From the cell containing the given text, extract its center point as [X, Y] coordinate. 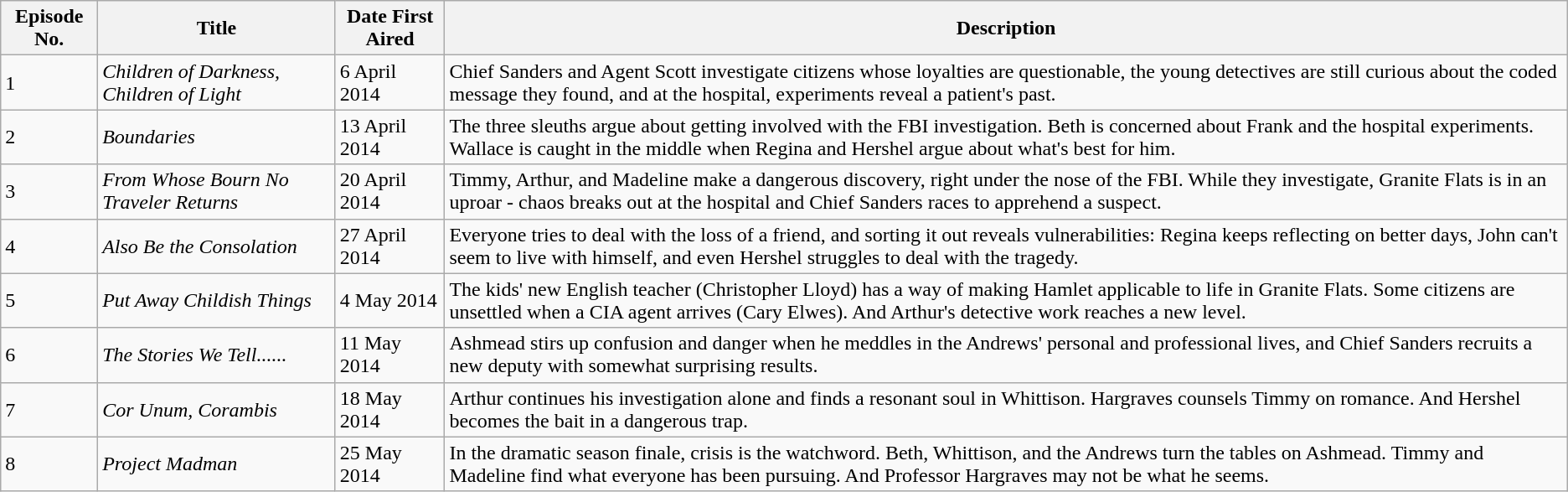
Children of Darkness, Children of Light [217, 82]
7 [49, 409]
Project Madman [217, 464]
1 [49, 82]
27 April 2014 [390, 246]
2 [49, 137]
4 May 2014 [390, 300]
18 May 2014 [390, 409]
11 May 2014 [390, 355]
3 [49, 191]
Boundaries [217, 137]
5 [49, 300]
From Whose Bourn No Traveler Returns [217, 191]
6 [49, 355]
Title [217, 28]
The Stories We Tell...... [217, 355]
8 [49, 464]
Description [1006, 28]
25 May 2014 [390, 464]
20 April 2014 [390, 191]
Episode No. [49, 28]
Also Be the Consolation [217, 246]
13 April 2014 [390, 137]
6 April 2014 [390, 82]
4 [49, 246]
Date First Aired [390, 28]
Cor Unum, Corambis [217, 409]
Put Away Childish Things [217, 300]
